Capture the cell that displays the provided text and extract its (x, y) central coordinate. 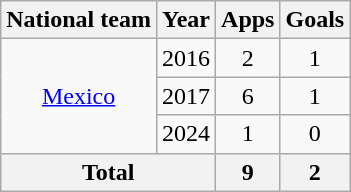
2024 (186, 134)
2016 (186, 58)
2017 (186, 96)
9 (248, 172)
Apps (248, 20)
Goals (315, 20)
6 (248, 96)
Mexico (79, 96)
National team (79, 20)
Year (186, 20)
0 (315, 134)
Total (108, 172)
